Determine the [x, y] coordinate at the center of the cell enclosing the given text.  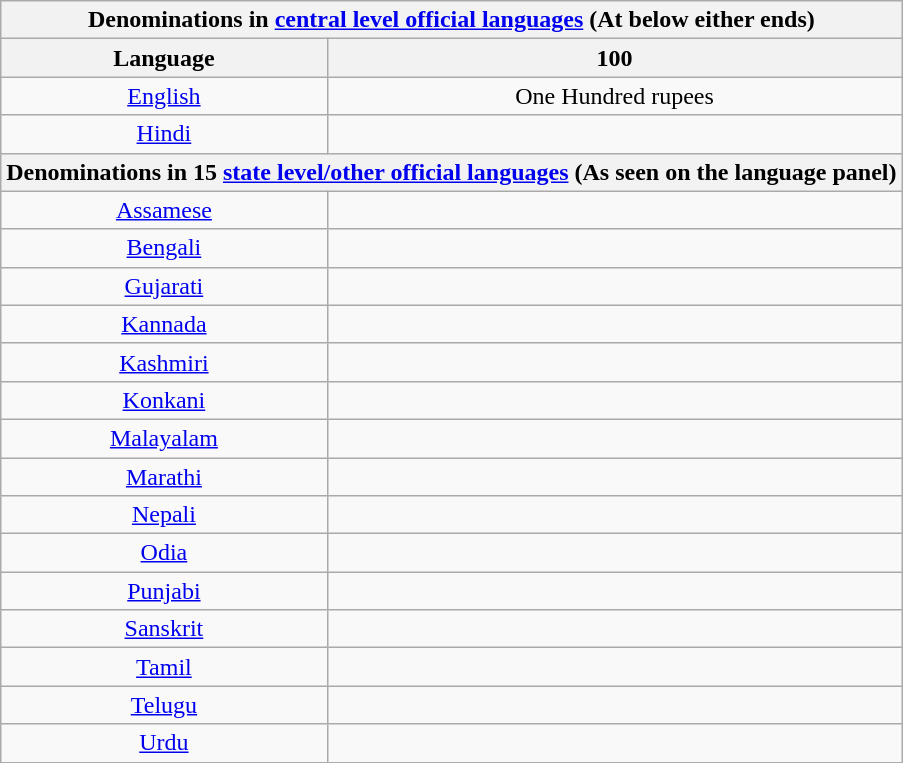
Sanskrit [164, 629]
Nepali [164, 515]
Konkani [164, 400]
Punjabi [164, 591]
One Hundred rupees [614, 96]
Kannada [164, 324]
Denominations in 15 state level/other official languages (As seen on the language panel) [452, 172]
100 [614, 58]
English [164, 96]
Hindi [164, 134]
Language [164, 58]
Urdu [164, 743]
Odia [164, 553]
Malayalam [164, 438]
Tamil [164, 667]
Telugu [164, 705]
Bengali [164, 248]
Denominations in central level official languages (At below either ends) [452, 20]
Gujarati [164, 286]
Marathi [164, 477]
Assamese [164, 210]
Kashmiri [164, 362]
